Output the [x, y] coordinate of the center of the cell containing the given text.  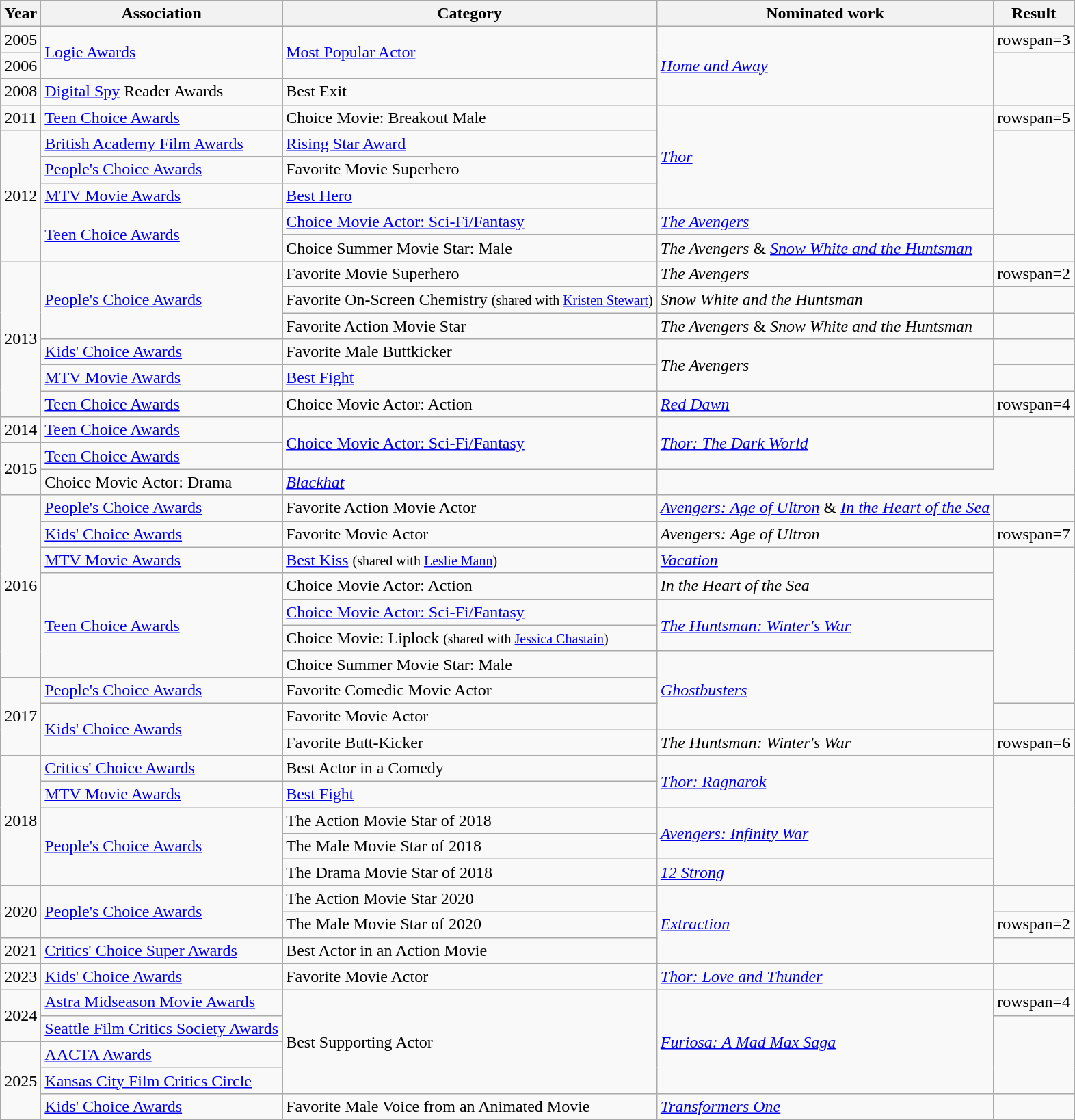
British Academy Film Awards [161, 144]
Extraction [825, 924]
2005 [21, 40]
Favorite Action Movie Star [470, 326]
2024 [21, 1015]
Blackhat [470, 482]
Favorite On-Screen Chemistry (shared with Kristen Stewart) [470, 299]
Thor [825, 157]
Seattle Film Critics Society Awards [161, 1028]
Best Actor in an Action Movie [470, 950]
Logie Awards [161, 53]
Category [470, 14]
2018 [21, 821]
Most Popular Actor [470, 53]
rowspan=5 [1034, 118]
2006 [21, 66]
2016 [21, 586]
The Male Movie Star of 2018 [470, 846]
Avengers: Infinity War [825, 834]
The Male Movie Star of 2020 [470, 924]
Astra Midseason Movie Awards [161, 1002]
Best Kiss (shared with Leslie Mann) [470, 560]
Best Supporting Actor [470, 1041]
Year [21, 14]
Choice Movie: Breakout Male [470, 118]
2017 [21, 716]
The Drama Movie Star of 2018 [470, 872]
Kansas City Film Critics Circle [161, 1080]
2025 [21, 1080]
Association [161, 14]
2020 [21, 911]
Best Exit [470, 92]
Best Actor in a Comedy [470, 769]
Vacation [825, 560]
Favorite Butt-Kicker [470, 742]
The Action Movie Star of 2018 [470, 821]
Favorite Action Movie Actor [470, 508]
Favorite Male Voice from an Animated Movie [470, 1106]
Best Hero [470, 196]
Avengers: Age of Ultron & In the Heart of the Sea [825, 508]
Home and Away [825, 66]
rowspan=6 [1034, 742]
AACTA Awards [161, 1054]
2021 [21, 950]
Choice Movie Actor: Drama [161, 482]
rowspan=3 [1034, 40]
Ghostbusters [825, 690]
2008 [21, 92]
2023 [21, 976]
Critics' Choice Awards [161, 769]
Avengers: Age of Ultron [825, 534]
Nominated work [825, 14]
The Action Movie Star 2020 [470, 898]
rowspan=7 [1034, 534]
2013 [21, 338]
2012 [21, 196]
Transformers One [825, 1106]
Critics' Choice Super Awards [161, 950]
2015 [21, 469]
Thor: Love and Thunder [825, 976]
12 Strong [825, 872]
Result [1034, 14]
Favorite Male Buttkicker [470, 352]
In the Heart of the Sea [825, 586]
Red Dawn [825, 404]
Choice Movie: Liplock (shared with Jessica Chastain) [470, 638]
Snow White and the Huntsman [825, 299]
2014 [21, 430]
Thor: The Dark World [825, 443]
Digital Spy Reader Awards [161, 92]
2011 [21, 118]
Furiosa: A Mad Max Saga [825, 1041]
Favorite Comedic Movie Actor [470, 690]
Rising Star Award [470, 144]
Thor: Ragnarok [825, 782]
